Find where the given text appears and provide that cell's center as (X, Y) coordinate. 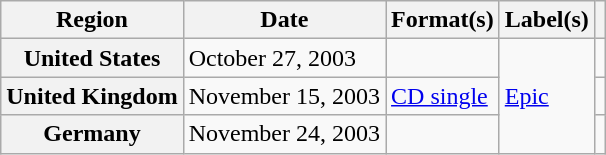
CD single (443, 96)
United States (92, 58)
Date (284, 20)
October 27, 2003 (284, 58)
Region (92, 20)
Epic (546, 96)
November 24, 2003 (284, 134)
Format(s) (443, 20)
Germany (92, 134)
November 15, 2003 (284, 96)
Label(s) (546, 20)
United Kingdom (92, 96)
